Extract the (x, y) coordinate from the center of the cell holding the provided text.  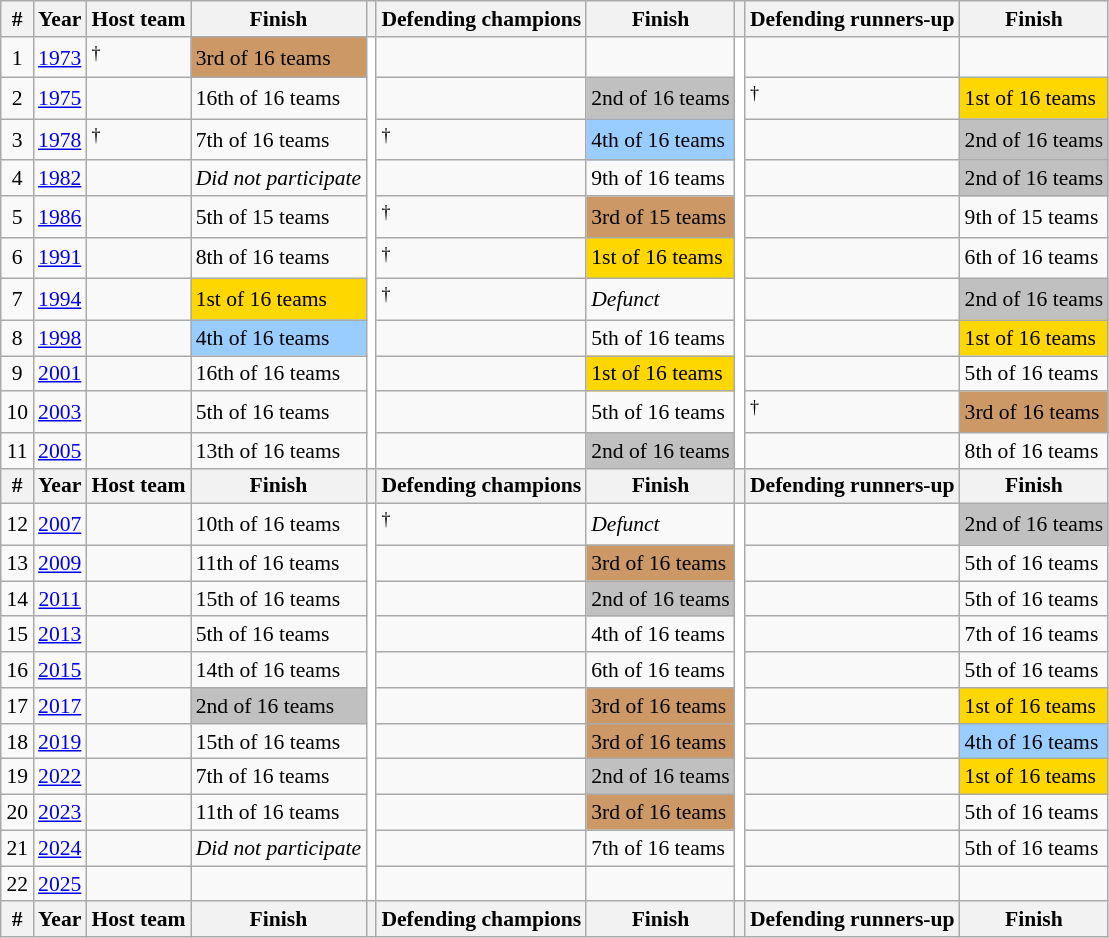
10th of 16 teams (279, 524)
1973 (60, 58)
9th of 15 teams (1034, 216)
1991 (60, 258)
2024 (60, 848)
10 (17, 412)
11 (17, 451)
1986 (60, 216)
1978 (60, 140)
2003 (60, 412)
12 (17, 524)
3rd of 15 teams (660, 216)
4 (17, 179)
3 (17, 140)
2005 (60, 451)
1982 (60, 179)
9th of 16 teams (660, 179)
8 (17, 338)
5th of 15 teams (279, 216)
6 (17, 258)
2011 (60, 599)
13 (17, 563)
2007 (60, 524)
7 (17, 300)
2025 (60, 884)
14th of 16 teams (279, 670)
2019 (60, 742)
19 (17, 777)
2 (17, 98)
15 (17, 635)
1 (17, 58)
22 (17, 884)
9 (17, 374)
17 (17, 706)
2001 (60, 374)
2022 (60, 777)
2009 (60, 563)
2023 (60, 813)
1975 (60, 98)
18 (17, 742)
1994 (60, 300)
2015 (60, 670)
21 (17, 848)
13th of 16 teams (279, 451)
2017 (60, 706)
20 (17, 813)
2013 (60, 635)
1998 (60, 338)
5 (17, 216)
14 (17, 599)
16 (17, 670)
